Search for the cell housing the specified text and yield its [X, Y] center coordinate. 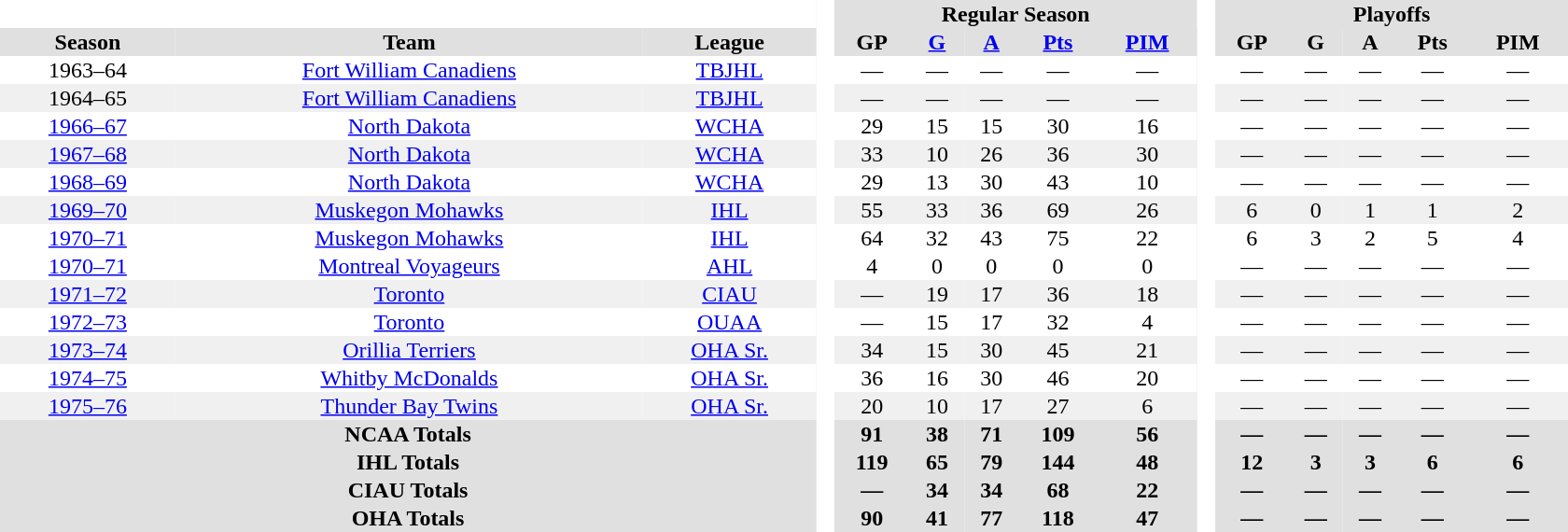
21 [1148, 350]
NCAA Totals [408, 434]
55 [872, 210]
1974–75 [88, 378]
144 [1057, 462]
Regular Season [1015, 14]
41 [937, 518]
46 [1057, 378]
1969–70 [88, 210]
77 [991, 518]
1973–74 [88, 350]
38 [937, 434]
Thunder Bay Twins [409, 406]
Season [88, 42]
CIAU [730, 294]
5 [1433, 238]
AHL [730, 266]
18 [1148, 294]
1968–69 [88, 182]
1966–67 [88, 126]
OHA Totals [408, 518]
75 [1057, 238]
79 [991, 462]
69 [1057, 210]
68 [1057, 490]
19 [937, 294]
1975–76 [88, 406]
45 [1057, 350]
1971–72 [88, 294]
1964–65 [88, 98]
71 [991, 434]
48 [1148, 462]
12 [1252, 462]
Orillia Terriers [409, 350]
Montreal Voyageurs [409, 266]
1967–68 [88, 154]
CIAU Totals [408, 490]
65 [937, 462]
47 [1148, 518]
Playoffs [1392, 14]
Team [409, 42]
118 [1057, 518]
1963–64 [88, 70]
91 [872, 434]
1972–73 [88, 322]
90 [872, 518]
Whitby McDonalds [409, 378]
56 [1148, 434]
109 [1057, 434]
64 [872, 238]
13 [937, 182]
IHL Totals [408, 462]
League [730, 42]
OUAA [730, 322]
27 [1057, 406]
119 [872, 462]
